Capture the cell that displays the provided text and extract its (x, y) central coordinate. 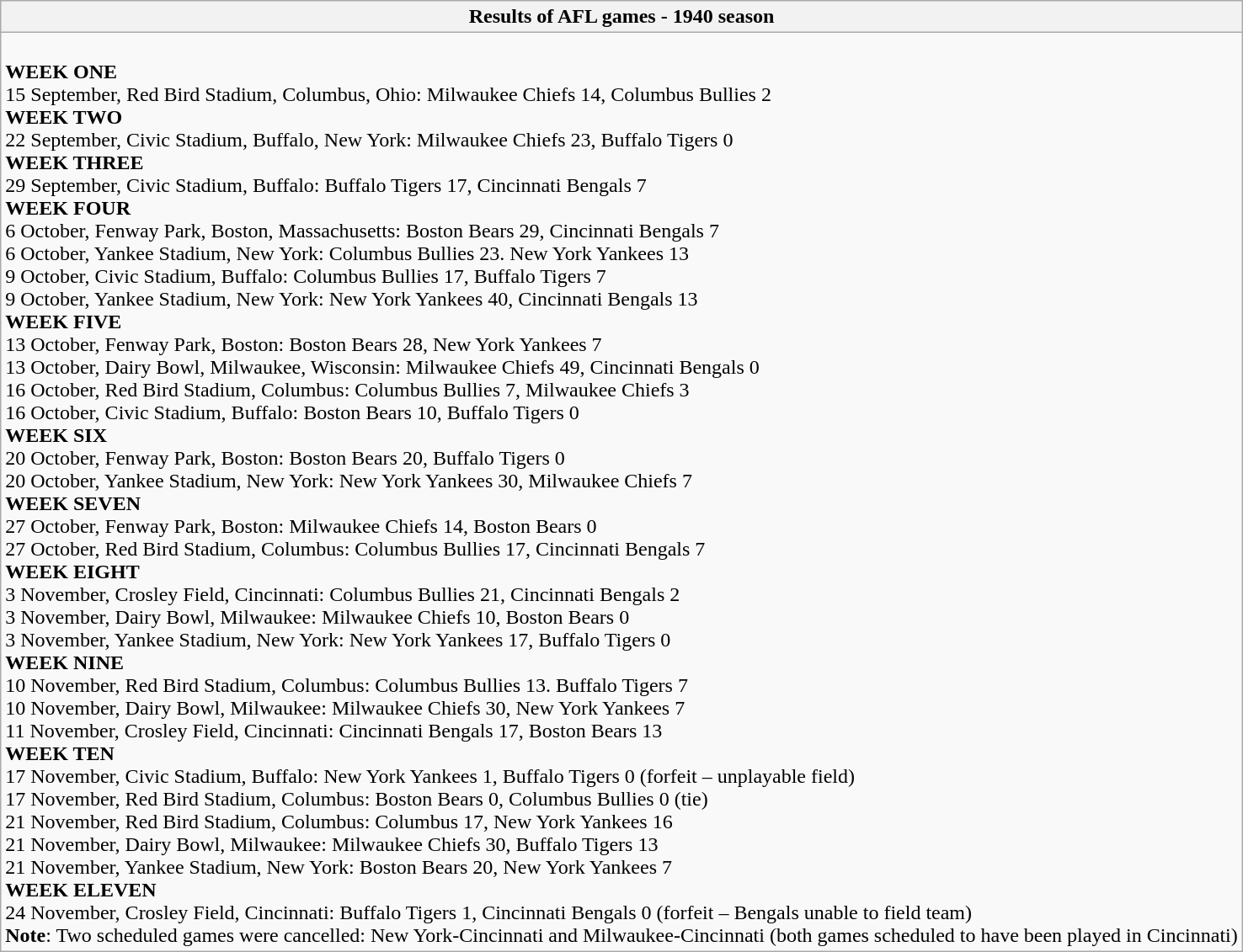
Results of AFL games - 1940 season (621, 17)
